Return (x, y) of the center of cell containing provided text 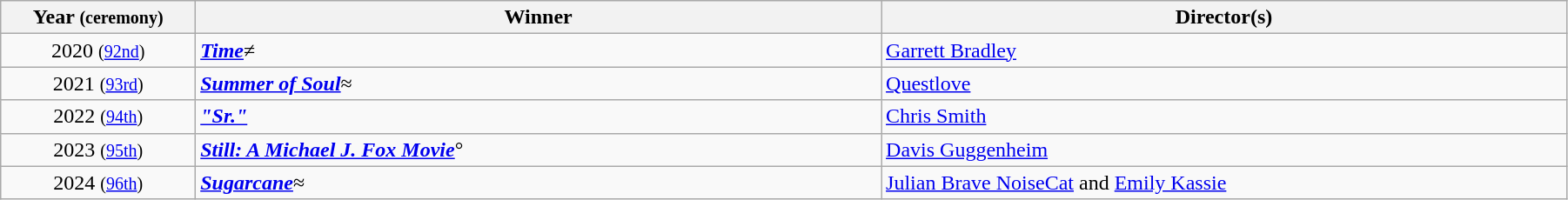
Year (ceremony) (98, 17)
2020 (92nd) (98, 50)
Winner (539, 17)
Chris Smith (1224, 117)
Director(s) (1224, 17)
Julian Brave NoiseCat and Emily Kassie (1224, 183)
Time≠ (539, 50)
2022 (94th) (98, 117)
2024 (96th) (98, 183)
Davis Guggenheim (1224, 150)
Summer of Soul≈ (539, 83)
Still: A Michael J. Fox Movie° (539, 150)
2021 (93rd) (98, 83)
2023 (95th) (98, 150)
Questlove (1224, 83)
Garrett Bradley (1224, 50)
"Sr." (539, 117)
Sugarcane≈ (539, 183)
